Extract the [X, Y] coordinate from the center of the cell holding the provided text.  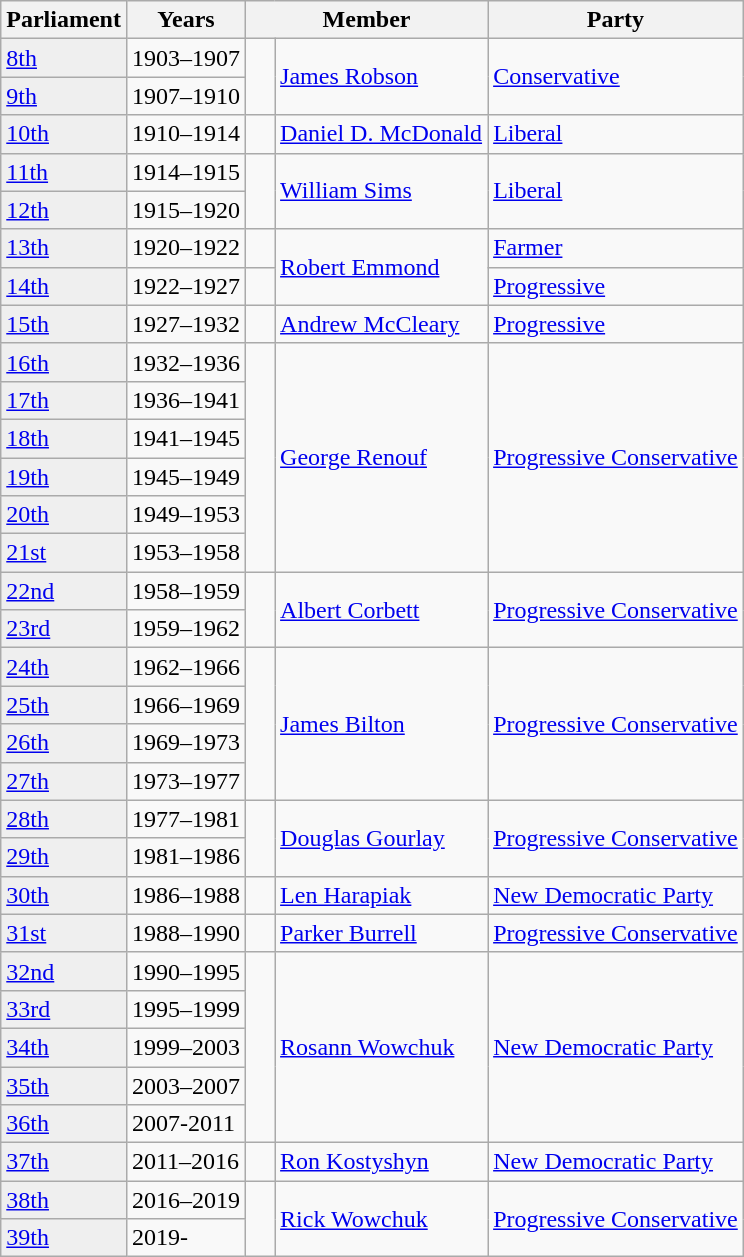
1945–1949 [186, 477]
1988–1990 [186, 933]
Parker Burrell [382, 933]
1990–1995 [186, 971]
James Robson [382, 77]
1941–1945 [186, 438]
17th [64, 400]
11th [64, 172]
2003–2007 [186, 1085]
Ron Kostyshyn [382, 1162]
21st [64, 553]
1999–2003 [186, 1047]
1915–1920 [186, 210]
Rick Wowchuk [382, 1219]
Albert Corbett [382, 610]
Party [616, 20]
Conservative [616, 77]
2019- [186, 1238]
27th [64, 781]
1903–1907 [186, 58]
Andrew McCleary [382, 324]
1995–1999 [186, 1009]
1962–1966 [186, 667]
1914–1915 [186, 172]
36th [64, 1124]
Len Harapiak [382, 895]
Douglas Gourlay [382, 838]
23rd [64, 629]
24th [64, 667]
9th [64, 96]
2016–2019 [186, 1200]
10th [64, 134]
1977–1981 [186, 819]
1920–1922 [186, 248]
20th [64, 515]
25th [64, 705]
34th [64, 1047]
35th [64, 1085]
1981–1986 [186, 857]
Member [367, 20]
1927–1932 [186, 324]
29th [64, 857]
14th [64, 286]
1932–1936 [186, 362]
James Bilton [382, 724]
Robert Emmond [382, 267]
1910–1914 [186, 134]
19th [64, 477]
2007-2011 [186, 1124]
16th [64, 362]
12th [64, 210]
28th [64, 819]
8th [64, 58]
1953–1958 [186, 553]
33rd [64, 1009]
15th [64, 324]
37th [64, 1162]
1907–1910 [186, 96]
Years [186, 20]
1973–1977 [186, 781]
13th [64, 248]
1969–1973 [186, 743]
30th [64, 895]
William Sims [382, 191]
Daniel D. McDonald [382, 134]
38th [64, 1200]
Farmer [616, 248]
22nd [64, 591]
George Renouf [382, 457]
32nd [64, 971]
1949–1953 [186, 515]
1922–1927 [186, 286]
1959–1962 [186, 629]
39th [64, 1238]
1986–1988 [186, 895]
31st [64, 933]
2011–2016 [186, 1162]
1958–1959 [186, 591]
Rosann Wowchuk [382, 1047]
1936–1941 [186, 400]
1966–1969 [186, 705]
18th [64, 438]
Parliament [64, 20]
26th [64, 743]
